Output the [X, Y] coordinate of the center of the cell containing the given text.  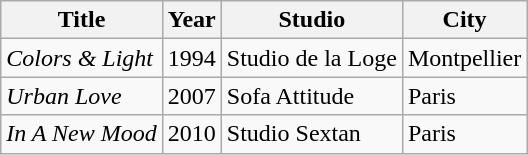
1994 [192, 58]
2007 [192, 96]
City [464, 20]
Year [192, 20]
Urban Love [82, 96]
Studio de la Loge [312, 58]
Studio [312, 20]
Montpellier [464, 58]
Sofa Attitude [312, 96]
Title [82, 20]
In A New Mood [82, 134]
2010 [192, 134]
Studio Sextan [312, 134]
Colors & Light [82, 58]
